Scan for the cell matching the given text and deliver its (X, Y) coordinate at center. 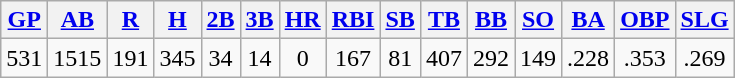
3B (260, 20)
.353 (645, 58)
34 (220, 58)
BB (490, 20)
.228 (588, 58)
149 (538, 58)
292 (490, 58)
H (178, 20)
1515 (78, 58)
BA (588, 20)
AB (78, 20)
167 (353, 58)
HR (302, 20)
SLG (704, 20)
R (130, 20)
14 (260, 58)
SB (400, 20)
345 (178, 58)
TB (444, 20)
GP (24, 20)
2B (220, 20)
407 (444, 58)
531 (24, 58)
.269 (704, 58)
RBI (353, 20)
OBP (645, 20)
SO (538, 20)
81 (400, 58)
0 (302, 58)
191 (130, 58)
